From the cell containing the given text, extract its center point as [X, Y] coordinate. 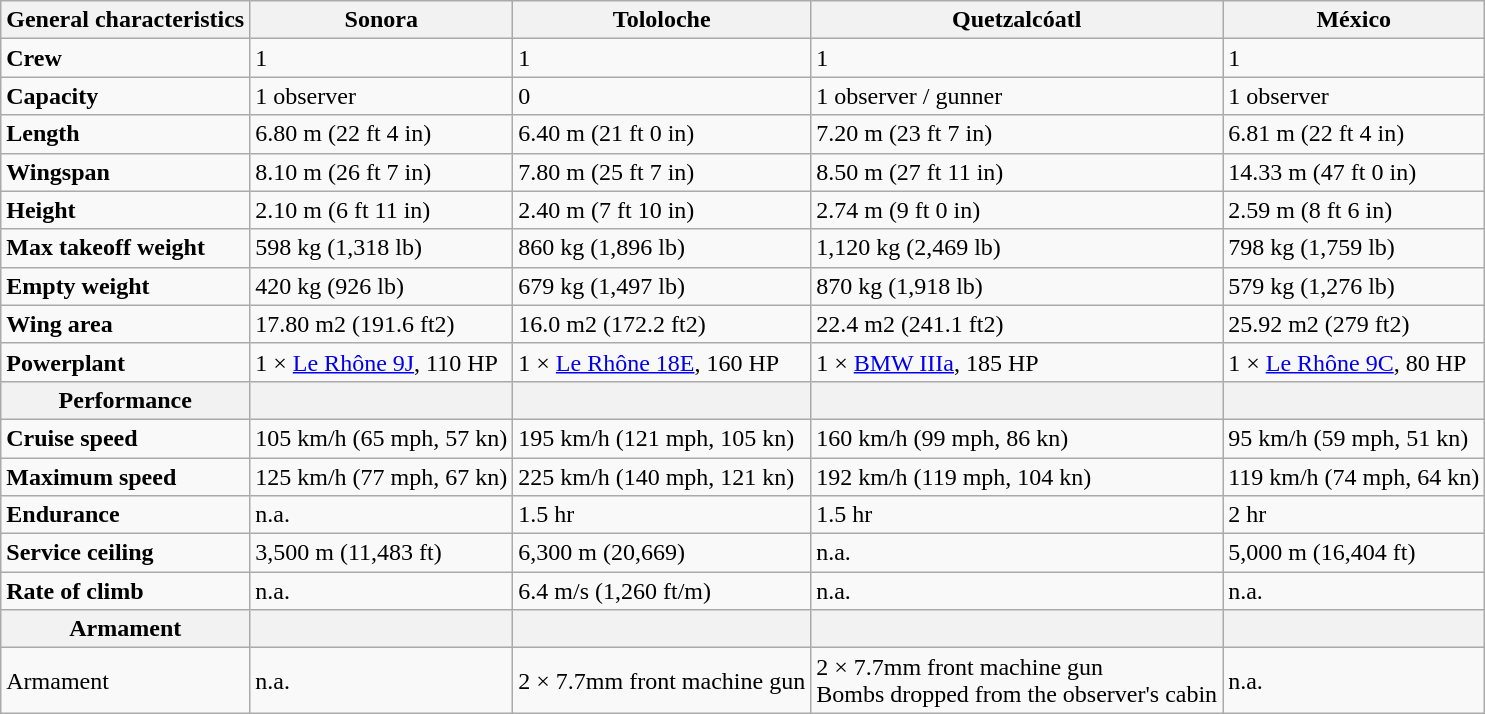
25.92 m2 (279 ft2) [1354, 324]
3,500 m (11,483 ft) [382, 553]
598 kg (1,318 lb) [382, 248]
579 kg (1,276 lb) [1354, 286]
Empty weight [126, 286]
6.40 m (21 ft 0 in) [662, 134]
Height [126, 210]
Tololoche [662, 20]
2 × 7.7mm front machine gun [662, 680]
8.10 m (26 ft 7 in) [382, 172]
870 kg (1,918 lb) [1017, 286]
1 × BMW IIIa, 185 HP [1017, 362]
1 × Le Rhône 9C, 80 HP [1354, 362]
México [1354, 20]
2 × 7.7mm front machine gunBombs dropped from the observer's cabin [1017, 680]
6.80 m (22 ft 4 in) [382, 134]
1 × Le Rhône 9J, 110 HP [382, 362]
192 km/h (119 mph, 104 kn) [1017, 477]
16.0 m2 (172.2 ft2) [662, 324]
Wingspan [126, 172]
Capacity [126, 96]
6.4 m/s (1,260 ft/m) [662, 591]
Rate of climb [126, 591]
2.10 m (6 ft 11 in) [382, 210]
Powerplant [126, 362]
14.33 m (47 ft 0 in) [1354, 172]
General characteristics [126, 20]
420 kg (926 lb) [382, 286]
Sonora [382, 20]
Crew [126, 58]
2.59 m (8 ft 6 in) [1354, 210]
Performance [126, 400]
798 kg (1,759 lb) [1354, 248]
2 hr [1354, 515]
Endurance [126, 515]
95 km/h (59 mph, 51 kn) [1354, 438]
Quetzalcóatl [1017, 20]
0 [662, 96]
225 km/h (140 mph, 121 kn) [662, 477]
Maximum speed [126, 477]
2.40 m (7 ft 10 in) [662, 210]
2.74 m (9 ft 0 in) [1017, 210]
Length [126, 134]
1 × Le Rhône 18E, 160 HP [662, 362]
105 km/h (65 mph, 57 kn) [382, 438]
Cruise speed [126, 438]
5,000 m (16,404 ft) [1354, 553]
7.80 m (25 ft 7 in) [662, 172]
8.50 m (27 ft 11 in) [1017, 172]
Wing area [126, 324]
119 km/h (74 mph, 64 kn) [1354, 477]
22.4 m2 (241.1 ft2) [1017, 324]
195 km/h (121 mph, 105 kn) [662, 438]
160 km/h (99 mph, 86 kn) [1017, 438]
679 kg (1,497 lb) [662, 286]
6.81 m (22 ft 4 in) [1354, 134]
6,300 m (20,669) [662, 553]
860 kg (1,896 lb) [662, 248]
1 observer / gunner [1017, 96]
7.20 m (23 ft 7 in) [1017, 134]
125 km/h (77 mph, 67 kn) [382, 477]
Max takeoff weight [126, 248]
1,120 kg (2,469 lb) [1017, 248]
Service ceiling [126, 553]
17.80 m2 (191.6 ft2) [382, 324]
